Extract the [x, y] coordinate from the center of the cell holding the provided text.  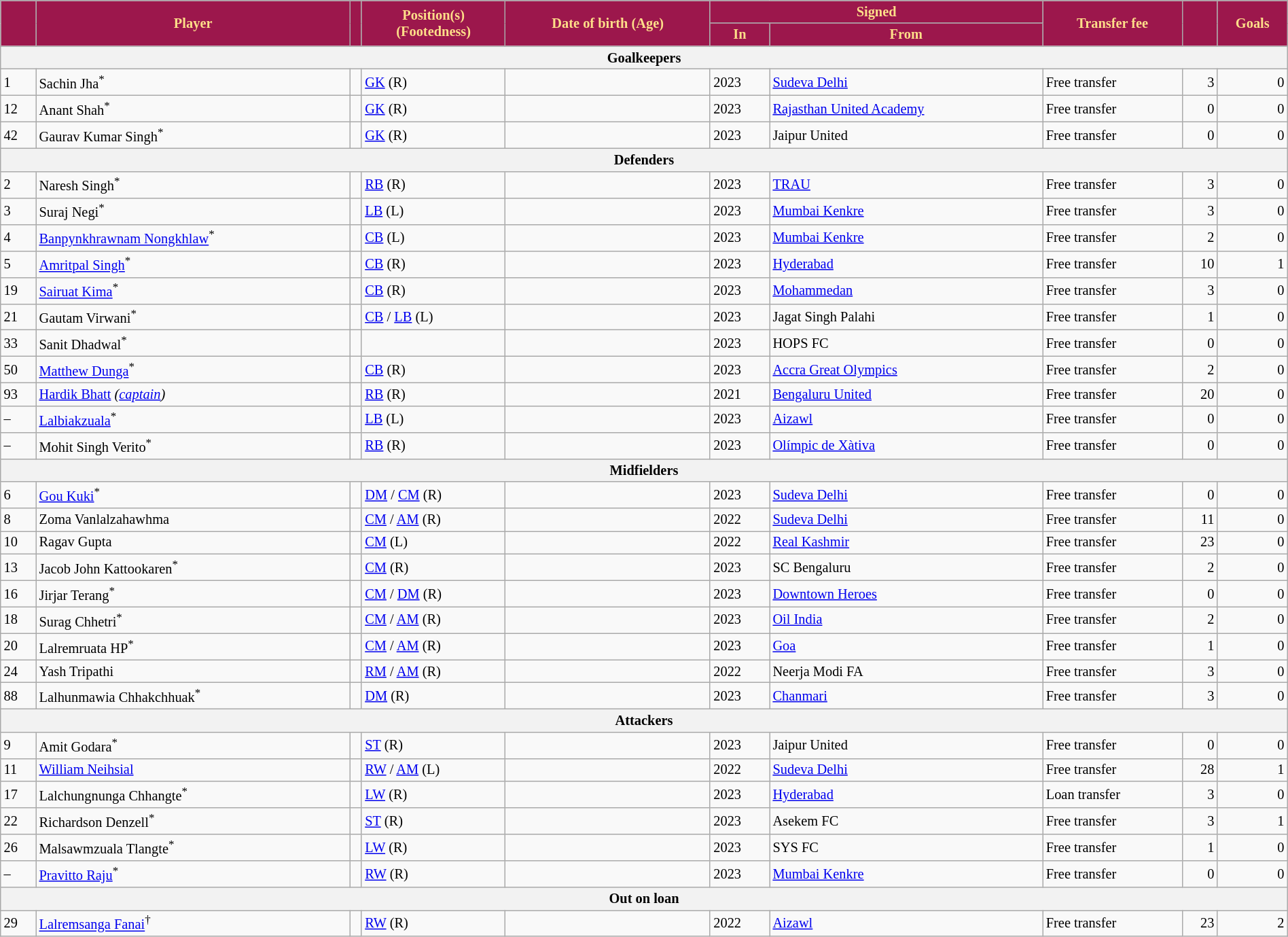
Lalremsanga Fanai† [193, 923]
Mohit Singh Verito* [193, 446]
Amritpal Singh* [193, 264]
Lalchungnunga Chhangte* [193, 795]
CM (L) [433, 542]
Jirjar Terang* [193, 594]
From [906, 35]
SYS FC [906, 848]
Lalremruata HP* [193, 647]
Goals [1253, 23]
Accra Great Olympics [906, 370]
Richardson Denzell* [193, 821]
2021 [739, 394]
Player [193, 23]
19 [18, 291]
Lalbiakzuala* [193, 419]
88 [18, 696]
Sanit Dhadwal* [193, 344]
Rajasthan United Academy [906, 109]
18 [18, 620]
Matthew Dunga* [193, 370]
Gou Kuki* [193, 495]
Amit Godara* [193, 745]
6 [18, 495]
Signed [876, 12]
33 [18, 344]
12 [18, 109]
Jacob John Kattookaren* [193, 567]
5 [18, 264]
CM / DM (R) [433, 594]
Zoma Vanlalzahawhma [193, 520]
Pravitto Raju* [193, 874]
Banpynkhrawnam Nongkhlaw* [193, 238]
Sairuat Kima* [193, 291]
16 [18, 594]
Position(s)(Footedness) [433, 23]
Transfer fee [1113, 23]
Downtown Heroes [906, 594]
93 [18, 394]
Loan transfer [1113, 795]
Sachin Jha* [193, 82]
Neerja Modi FA [906, 671]
HOPS FC [906, 344]
28 [1200, 770]
Ragav Gupta [193, 542]
Defenders [644, 160]
Mohammedan [906, 291]
21 [18, 317]
22 [18, 821]
Goa [906, 647]
RW / AM (L) [433, 770]
4 [18, 238]
9 [18, 745]
Out on loan [644, 898]
SC Bengaluru [906, 567]
Gautam Virwani* [193, 317]
Hardik Bhatt (captain) [193, 394]
In [739, 35]
26 [18, 848]
CB (L) [433, 238]
Lalhunmawia Chhakchhuak* [193, 696]
8 [18, 520]
Midfielders [644, 470]
Surag Chhetri* [193, 620]
42 [18, 135]
Jagat Singh Palahi [906, 317]
William Neihsial [193, 770]
Gaurav Kumar Singh* [193, 135]
Oil India [906, 620]
50 [18, 370]
RM / AM (R) [433, 671]
13 [18, 567]
CB / LB (L) [433, 317]
TRAU [906, 185]
CM (R) [433, 567]
Olímpic de Xàtiva [906, 446]
DM / CM (R) [433, 495]
Asekem FC [906, 821]
29 [18, 923]
Goalkeepers [644, 58]
Suraj Negi* [193, 211]
24 [18, 671]
Anant Shah* [193, 109]
Yash Tripathi [193, 671]
Bengaluru United [906, 394]
DM (R) [433, 696]
Malsawmzuala Tlangte* [193, 848]
Naresh Singh* [193, 185]
17 [18, 795]
Attackers [644, 720]
Chanmari [906, 696]
Date of birth (Age) [607, 23]
Real Kashmir [906, 542]
